Identify which cell holds the provided text, then report its [x, y] central coordinate. 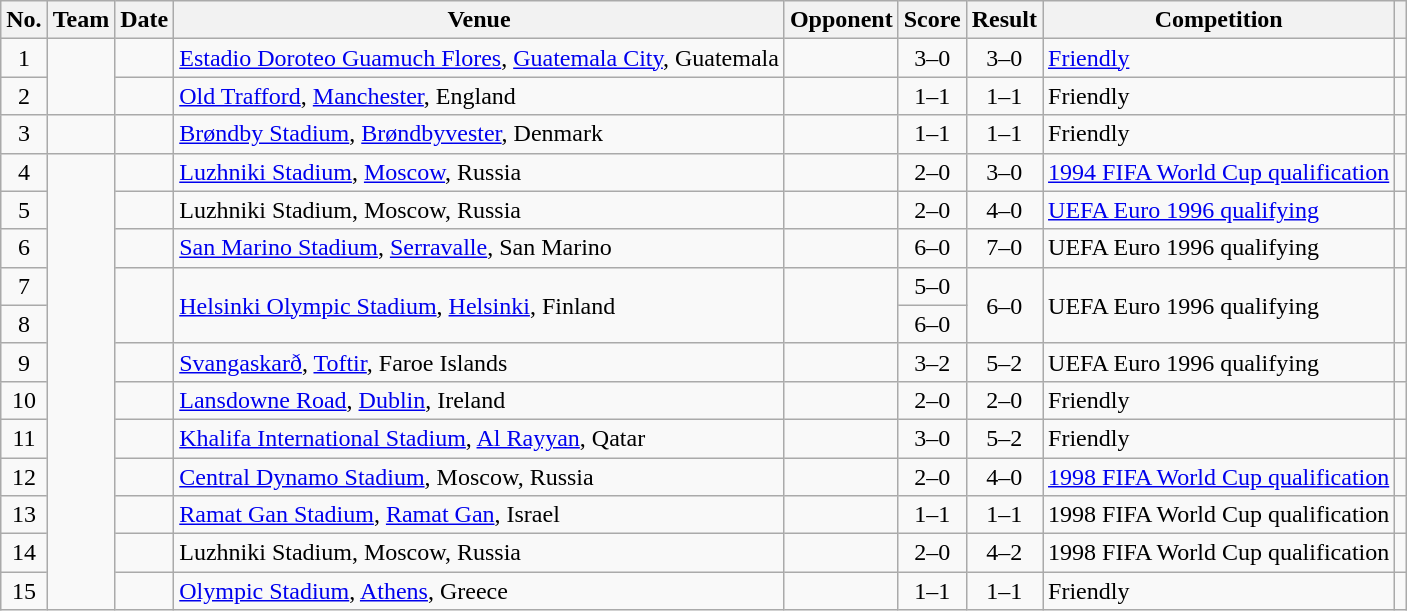
4–2 [1004, 553]
1994 FIFA World Cup qualification [1219, 172]
6 [24, 248]
4 [24, 172]
Estadio Doroteo Guamuch Flores, Guatemala City, Guatemala [480, 58]
Competition [1219, 20]
13 [24, 515]
2 [24, 96]
Lansdowne Road, Dublin, Ireland [480, 400]
Score [932, 20]
12 [24, 477]
10 [24, 400]
No. [24, 20]
Date [144, 20]
7–0 [1004, 248]
Khalifa International Stadium, Al Rayyan, Qatar [480, 438]
Team [81, 20]
Helsinki Olympic Stadium, Helsinki, Finland [480, 305]
Ramat Gan Stadium, Ramat Gan, Israel [480, 515]
14 [24, 553]
1 [24, 58]
Opponent [841, 20]
Result [1004, 20]
Old Trafford, Manchester, England [480, 96]
3–2 [932, 362]
Olympic Stadium, Athens, Greece [480, 591]
Venue [480, 20]
9 [24, 362]
15 [24, 591]
3 [24, 134]
Central Dynamo Stadium, Moscow, Russia [480, 477]
Brøndby Stadium, Brøndbyvester, Denmark [480, 134]
Svangaskarð, Toftir, Faroe Islands [480, 362]
11 [24, 438]
7 [24, 286]
5–0 [932, 286]
8 [24, 324]
San Marino Stadium, Serravalle, San Marino [480, 248]
5 [24, 210]
